Find where the given text appears and provide that cell's center as (x, y) coordinate. 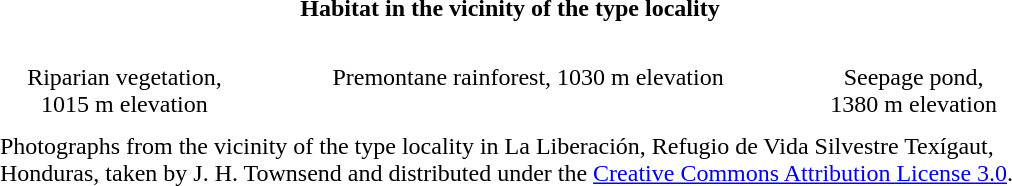
Premontane rainforest, 1030 m elevation (528, 78)
Riparian vegetation, 1015 m elevation (124, 78)
